Detect which cell encompasses the target text, then output its [x, y] center coordinate. 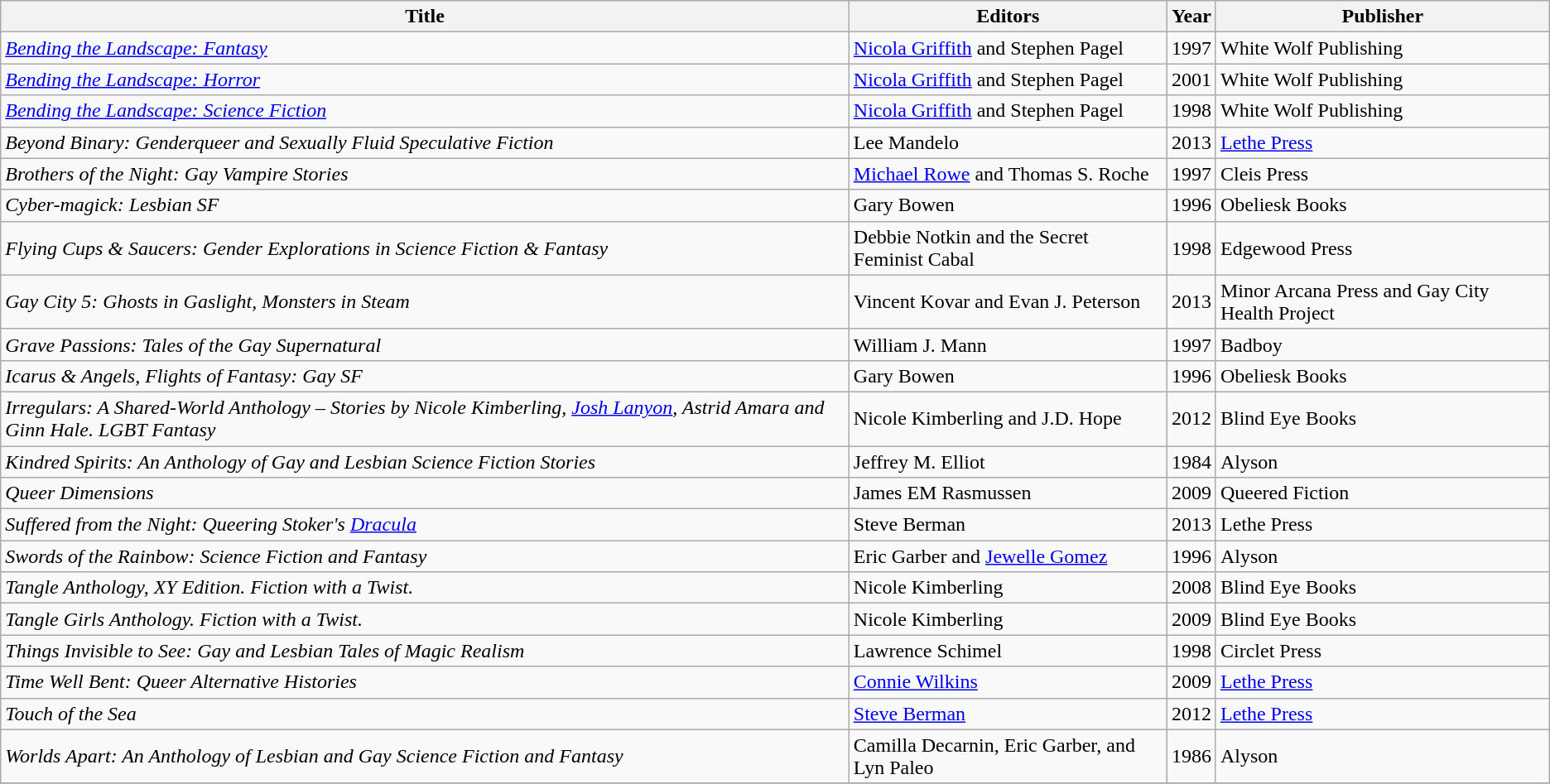
Badboy [1383, 344]
Lawrence Schimel [1008, 651]
Brothers of the Night: Gay Vampire Stories [426, 174]
1986 [1191, 757]
Kindred Spirits: An Anthology of Gay and Lesbian Science Fiction Stories [426, 461]
Edgewood Press [1383, 248]
2001 [1191, 79]
Bending the Landscape: Science Fiction [426, 111]
Flying Cups & Saucers: Gender Explorations in Science Fiction & Fantasy [426, 248]
Michael Rowe and Thomas S. Roche [1008, 174]
2008 [1191, 588]
Time Well Bent: Queer Alternative Histories [426, 682]
Cleis Press [1383, 174]
Eric Garber and Jewelle Gomez [1008, 556]
Queered Fiction [1383, 493]
Connie Wilkins [1008, 682]
Jeffrey M. Elliot [1008, 461]
Circlet Press [1383, 651]
Queer Dimensions [426, 493]
Irregulars: A Shared-World Anthology – Stories by Nicole Kimberling, Josh Lanyon, Astrid Amara and Ginn Hale. LGBT Fantasy [426, 419]
Tangle Anthology, XY Edition. Fiction with a Twist. [426, 588]
Editors [1008, 17]
Gay City 5: Ghosts in Gaslight, Monsters in Steam [426, 301]
Beyond Binary: Genderqueer and Sexually Fluid Speculative Fiction [426, 142]
1984 [1191, 461]
Year [1191, 17]
Publisher [1383, 17]
William J. Mann [1008, 344]
Title [426, 17]
Cyber-magick: Lesbian SF [426, 205]
Lee Mandelo [1008, 142]
Swords of the Rainbow: Science Fiction and Fantasy [426, 556]
Camilla Decarnin, Eric Garber, and Lyn Paleo [1008, 757]
Suffered from the Night: Queering Stoker's Dracula [426, 525]
Tangle Girls Anthology. Fiction with a Twist. [426, 619]
Worlds Apart: An Anthology of Lesbian and Gay Science Fiction and Fantasy [426, 757]
Bending the Landscape: Fantasy [426, 48]
Vincent Kovar and Evan J. Peterson [1008, 301]
James EM Rasmussen [1008, 493]
Bending the Landscape: Horror [426, 79]
Icarus & Angels, Flights of Fantasy: Gay SF [426, 376]
Grave Passions: Tales of the Gay Supernatural [426, 344]
Things Invisible to See: Gay and Lesbian Tales of Magic Realism [426, 651]
Minor Arcana Press and Gay City Health Project [1383, 301]
Debbie Notkin and the Secret Feminist Cabal [1008, 248]
Touch of the Sea [426, 714]
Nicole Kimberling and J.D. Hope [1008, 419]
